Scan for the cell matching the given text and deliver its (x, y) coordinate at center. 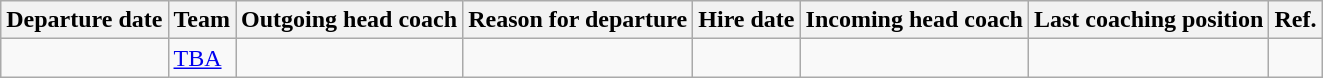
TBA (202, 58)
Ref. (1296, 20)
Last coaching position (1148, 20)
Reason for departure (578, 20)
Hire date (746, 20)
Departure date (84, 20)
Team (202, 20)
Outgoing head coach (350, 20)
Incoming head coach (914, 20)
